Identify which cell holds the provided text, then report its [x, y] central coordinate. 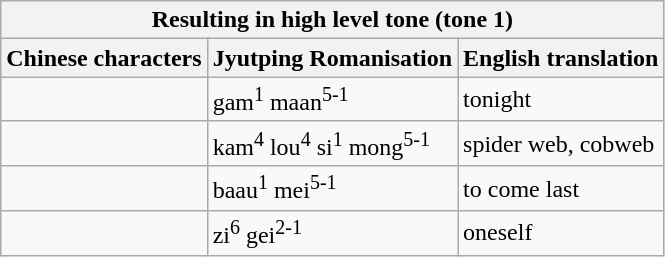
Jyutping Romanisation [332, 58]
kam4 lou4 si1 mong5-1 [332, 144]
English translation [561, 58]
gam1 maan5-1 [332, 100]
oneself [561, 234]
baau1 mei5-1 [332, 188]
spider web, cobweb [561, 144]
Chinese characters [104, 58]
zi6 gei2-1 [332, 234]
to come last [561, 188]
Resulting in high level tone (tone 1) [332, 20]
tonight [561, 100]
